Determine the [x, y] coordinate at the center of the cell enclosing the given text.  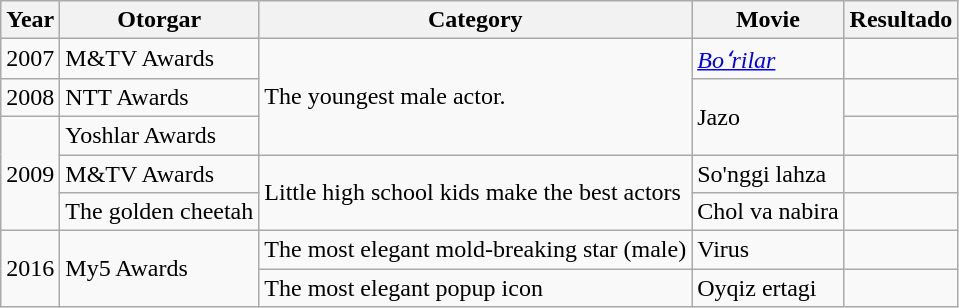
Chol va nabira [768, 212]
2007 [30, 59]
The most elegant popup icon [476, 288]
The youngest male actor. [476, 97]
My5 Awards [160, 269]
NTT Awards [160, 97]
2009 [30, 173]
Yoshlar Awards [160, 135]
Resultado [901, 20]
Movie [768, 20]
Little high school kids make the best actors [476, 192]
The golden cheetah [160, 212]
2016 [30, 269]
Category [476, 20]
The most elegant mold-breaking star (male) [476, 250]
Year [30, 20]
Otorgar [160, 20]
Boʻrilar [768, 59]
So'nggi lahza [768, 173]
2008 [30, 97]
Virus [768, 250]
Jazo [768, 116]
Oyqiz ertagi [768, 288]
